For the text-containing cell, return its midpoint in (X, Y) coordinate format. 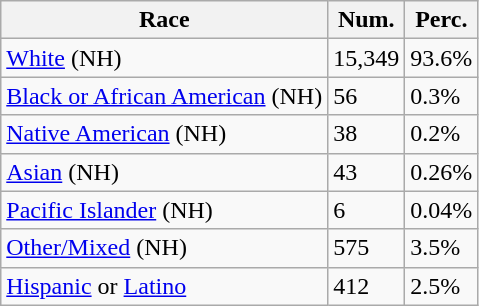
15,349 (366, 58)
6 (366, 210)
Race (164, 20)
White (NH) (164, 58)
0.04% (442, 210)
Perc. (442, 20)
0.3% (442, 96)
0.2% (442, 134)
Pacific Islander (NH) (164, 210)
Black or African American (NH) (164, 96)
43 (366, 172)
3.5% (442, 248)
Num. (366, 20)
412 (366, 286)
56 (366, 96)
0.26% (442, 172)
Asian (NH) (164, 172)
2.5% (442, 286)
38 (366, 134)
575 (366, 248)
Native American (NH) (164, 134)
93.6% (442, 58)
Hispanic or Latino (164, 286)
Other/Mixed (NH) (164, 248)
